Provide the (x, y) coordinate of the cell's center where the given text is located.  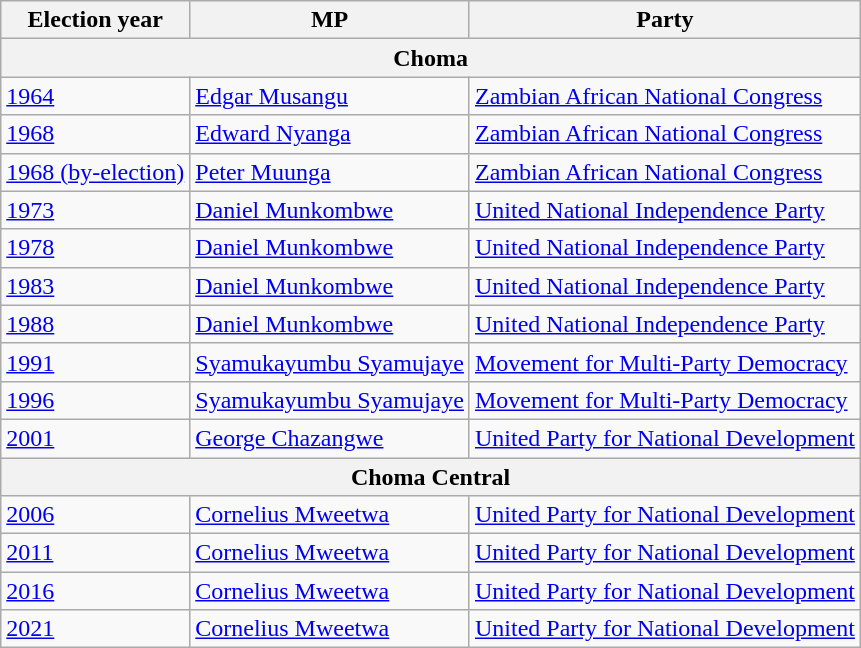
Choma (431, 58)
2016 (96, 591)
2001 (96, 438)
2011 (96, 553)
MP (330, 20)
1973 (96, 210)
1991 (96, 362)
Edgar Musangu (330, 96)
Party (664, 20)
Choma Central (431, 477)
1988 (96, 324)
George Chazangwe (330, 438)
1983 (96, 286)
1968 (96, 134)
1996 (96, 400)
1968 (by-election) (96, 172)
Edward Nyanga (330, 134)
2021 (96, 629)
1964 (96, 96)
2006 (96, 515)
1978 (96, 248)
Peter Muunga (330, 172)
Election year (96, 20)
